Output the (X, Y) coordinate of the center of the cell containing the given text.  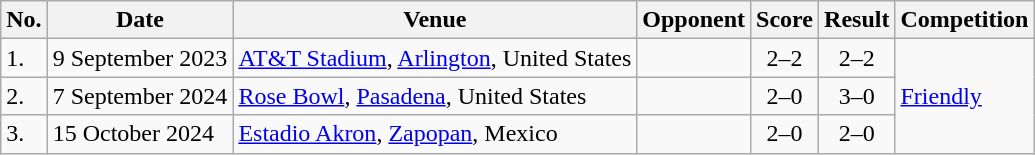
AT&T Stadium, Arlington, United States (435, 58)
3–0 (857, 96)
Venue (435, 20)
Competition (964, 20)
Friendly (964, 96)
15 October 2024 (140, 134)
7 September 2024 (140, 96)
Estadio Akron, Zapopan, Mexico (435, 134)
3. (24, 134)
No. (24, 20)
2. (24, 96)
Date (140, 20)
9 September 2023 (140, 58)
1. (24, 58)
Opponent (694, 20)
Rose Bowl, Pasadena, United States (435, 96)
Score (785, 20)
Result (857, 20)
